Extract the [x, y] coordinate from the center of the cell holding the provided text.  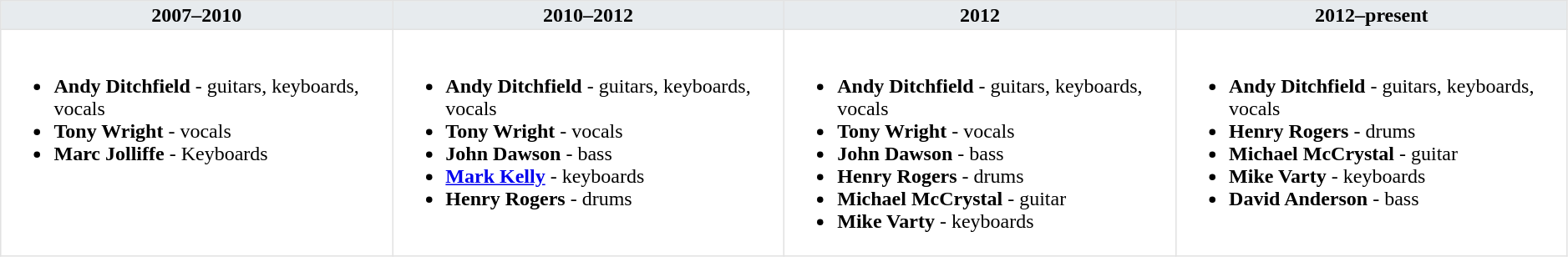
2010–2012 [588, 15]
Andy Ditchfield - guitars, keyboards, vocalsHenry Rogers - drumsMichael McCrystal - guitarMike Varty - keyboardsDavid Anderson - bass [1372, 143]
Andy Ditchfield - guitars, keyboards, vocalsTony Wright - vocalsJohn Dawson - bassMark Kelly - keyboardsHenry Rogers - drums [588, 143]
2012 [979, 15]
Andy Ditchfield - guitars, keyboards, vocalsTony Wright - vocalsMarc Jolliffe - Keyboards [197, 143]
2007–2010 [197, 15]
2012–present [1372, 15]
